Output the (X, Y) coordinate of the center of the cell containing the given text.  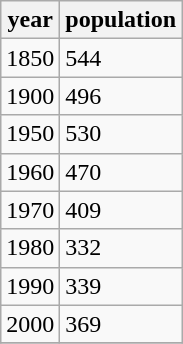
1980 (30, 248)
496 (121, 96)
409 (121, 210)
1850 (30, 58)
1990 (30, 286)
332 (121, 248)
2000 (30, 324)
339 (121, 286)
1970 (30, 210)
369 (121, 324)
1950 (30, 134)
544 (121, 58)
year (30, 20)
470 (121, 172)
population (121, 20)
1960 (30, 172)
1900 (30, 96)
530 (121, 134)
